From the cell containing the given text, extract its center point as (x, y) coordinate. 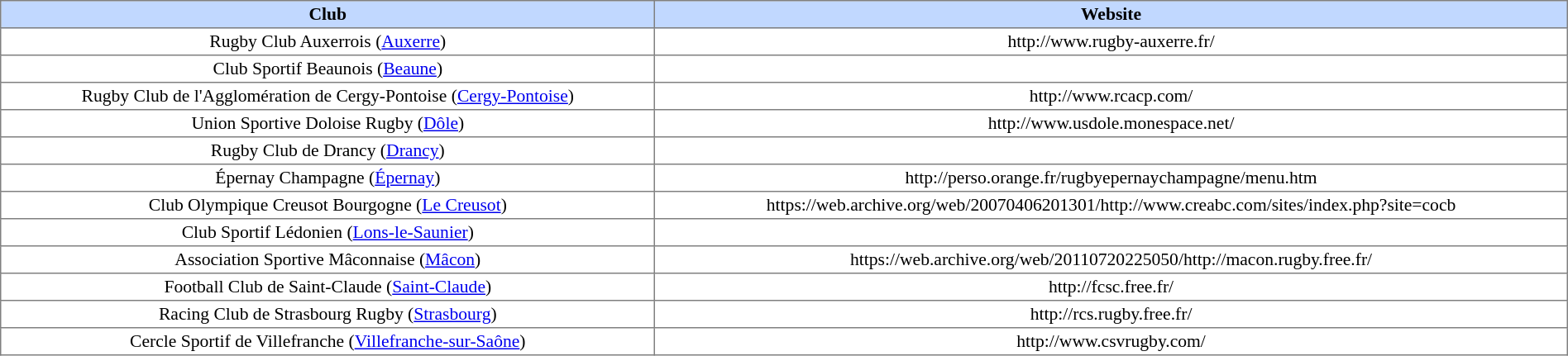
http://www.csvrugby.com/ (1111, 342)
http://rcs.rugby.free.fr/ (1111, 314)
http://fcsc.free.fr/ (1111, 287)
http://perso.orange.fr/rugbyepernaychampagne/menu.htm (1111, 178)
Racing Club de Strasbourg Rugby (Strasbourg) (327, 314)
Rugby Club de Drancy (Drancy) (327, 150)
Club (327, 15)
Épernay Champagne (Épernay) (327, 178)
Club Sportif Beaunois (Beaune) (327, 69)
Association Sportive Mâconnaise (Mâcon) (327, 259)
http://www.rcacp.com/ (1111, 96)
Football Club de Saint-Claude (Saint-Claude) (327, 287)
Cercle Sportif de Villefranche (Villefranche-sur-Saône) (327, 342)
Union Sportive Doloise Rugby (Dôle) (327, 124)
http://www.usdole.monespace.net/ (1111, 124)
Club Sportif Lédonien (Lons-le-Saunier) (327, 233)
Club Olympique Creusot Bourgogne (Le Creusot) (327, 205)
Website (1111, 15)
http://www.rugby-auxerre.fr/ (1111, 41)
https://web.archive.org/web/20110720225050/http://macon.rugby.free.fr/ (1111, 259)
Rugby Club Auxerrois (Auxerre) (327, 41)
Rugby Club de l'Agglomération de Cergy-Pontoise (Cergy-Pontoise) (327, 96)
https://web.archive.org/web/20070406201301/http://www.creabc.com/sites/index.php?site=cocb (1111, 205)
